Locate the cell with the specified text and output its [x, y] center coordinate. 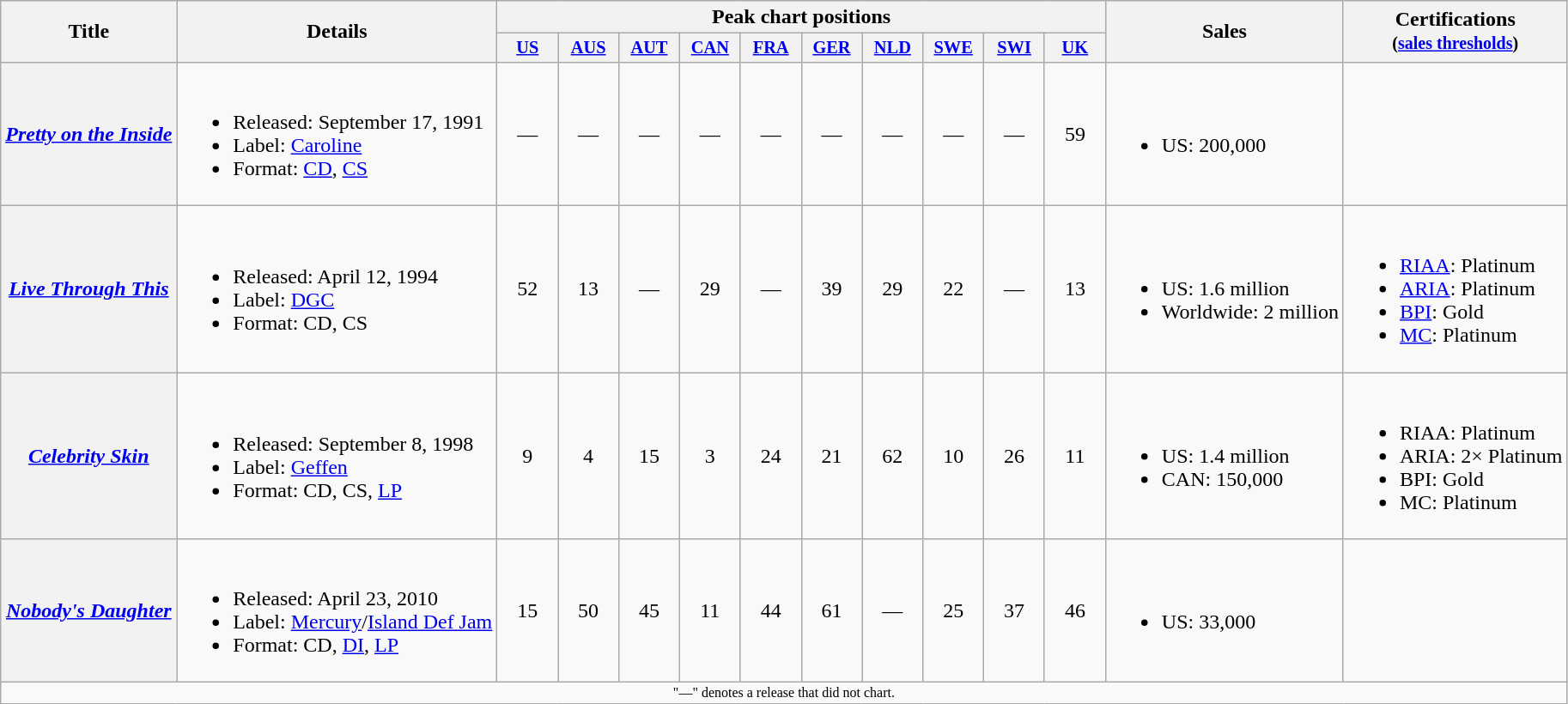
39 [831, 289]
Released: September 8, 1998Label: GeffenFormat: CD, CS, LP [337, 456]
9 [527, 456]
Nobody's Daughter [89, 611]
52 [527, 289]
US [527, 48]
62 [893, 456]
21 [831, 456]
Peak chart positions [802, 17]
Released: April 23, 2010Label: Mercury/Island Def JamFormat: CD, DI, LP [337, 611]
SWI [1015, 48]
4 [589, 456]
10 [953, 456]
Live Through This [89, 289]
24 [771, 456]
44 [771, 611]
Released: September 17, 1991Label: CarolineFormat: CD, CS [337, 134]
FRA [771, 48]
CAN [709, 48]
3 [709, 456]
US: 1.6 millionWorldwide: 2 million [1225, 289]
AUT [649, 48]
RIAA: PlatinumARIA: PlatinumBPI: GoldMC: Platinum [1455, 289]
"—" denotes a release that did not chart. [784, 693]
SWE [953, 48]
US: 33,000 [1225, 611]
46 [1075, 611]
AUS [589, 48]
UK [1075, 48]
US: 1.4 millionCAN: 150,000 [1225, 456]
Sales [1225, 32]
22 [953, 289]
Pretty on the Inside [89, 134]
61 [831, 611]
26 [1015, 456]
GER [831, 48]
50 [589, 611]
37 [1015, 611]
Celebrity Skin [89, 456]
59 [1075, 134]
Released: April 12, 1994Label: DGCFormat: CD, CS [337, 289]
US: 200,000 [1225, 134]
45 [649, 611]
25 [953, 611]
Details [337, 32]
Certifications(sales thresholds) [1455, 32]
NLD [893, 48]
RIAA: PlatinumARIA: 2× PlatinumBPI: GoldMC: Platinum [1455, 456]
Title [89, 32]
